Detect which cell encompasses the target text, then output its (x, y) center coordinate. 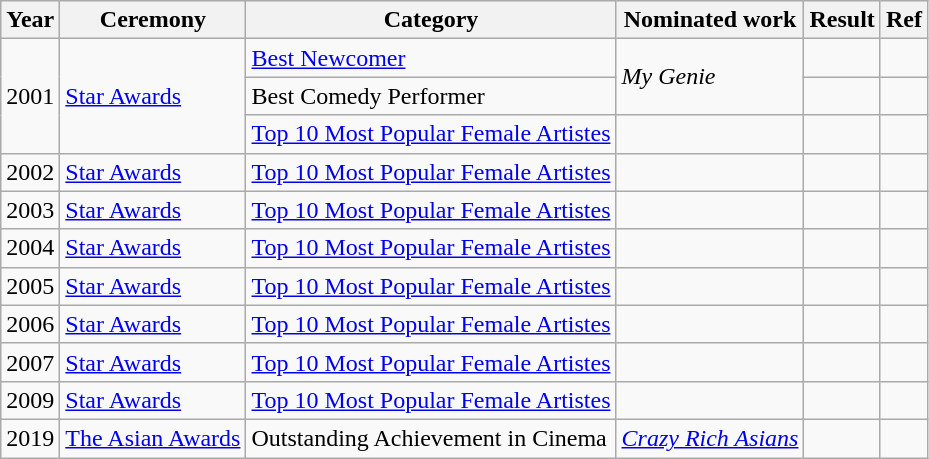
2009 (30, 400)
2001 (30, 96)
Outstanding Achievement in Cinema (431, 438)
Ceremony (153, 20)
Best Newcomer (431, 58)
Year (30, 20)
Best Comedy Performer (431, 96)
2003 (30, 210)
2006 (30, 324)
My Genie (710, 77)
2019 (30, 438)
The Asian Awards (153, 438)
Result (842, 20)
2002 (30, 172)
2004 (30, 248)
Nominated work (710, 20)
Category (431, 20)
Ref (904, 20)
Crazy Rich Asians (710, 438)
2007 (30, 362)
2005 (30, 286)
